Output the [x, y] coordinate of the center of the cell containing the given text.  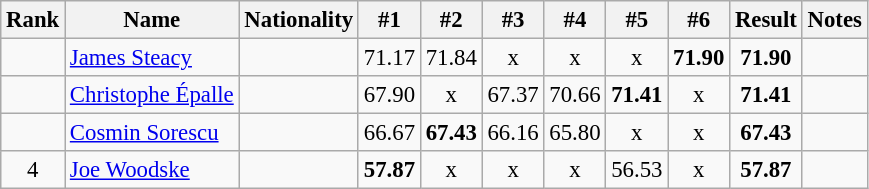
65.80 [575, 133]
Name [152, 20]
Cosmin Sorescu [152, 133]
#4 [575, 20]
70.66 [575, 95]
71.17 [389, 58]
67.90 [389, 95]
Result [766, 20]
#2 [451, 20]
#5 [637, 20]
Joe Woodske [152, 170]
Christophe Épalle [152, 95]
4 [33, 170]
66.67 [389, 133]
Nationality [298, 20]
71.84 [451, 58]
67.37 [513, 95]
#6 [699, 20]
#1 [389, 20]
Notes [834, 20]
#3 [513, 20]
James Steacy [152, 58]
66.16 [513, 133]
56.53 [637, 170]
Rank [33, 20]
